Search for the cell housing the specified text and yield its (x, y) center coordinate. 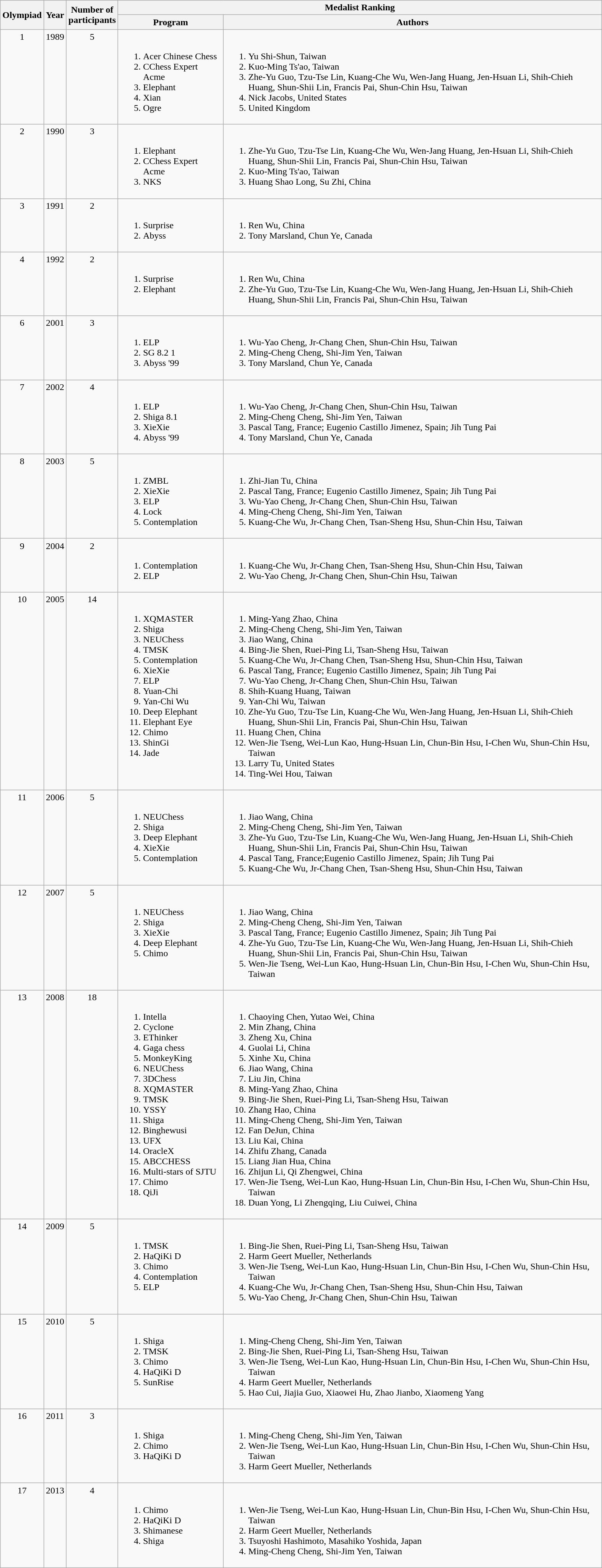
TMSKHaQiKi DChimoContemplationELP (170, 1267)
NEUChessShigaXieXieDeep ElephantChimo (170, 938)
Authors (412, 22)
1 (22, 77)
1989 (55, 77)
Year (55, 15)
ELPSG 8.2 1Abyss '99 (170, 348)
2010 (55, 1362)
11 (22, 837)
ShigaChimoHaQiKi D (170, 1446)
2008 (55, 1105)
2009 (55, 1267)
NEUChessShigaDeep ElephantXieXieContemplation (170, 837)
2013 (55, 1526)
2001 (55, 348)
ShigaTMSKChimoHaQiKi DSunRise (170, 1362)
XQMASTERShigaNEUChessTMSKContemplationXieXieELPYuan-ChiYan-Chi WuDeep ElephantElephant EyeChimoShinGiJade (170, 691)
IntellaCycloneEThinkerGaga chessMonkeyKingNEUChess3DChessXQMASTERTMSKYSSYShigaBinghewusiUFXOracleXABCCHESSMulti-stars of SJTUChimoQiJi (170, 1105)
ElephantCChess Expert AcmeNKS (170, 161)
1990 (55, 161)
Ren Wu, ChinaTony Marsland, Chun Ye, Canada (412, 225)
13 (22, 1105)
Wu-Yao Cheng, Jr-Chang Chen, Shun-Chin Hsu, TaiwanMing-Cheng Cheng, Shi-Jim Yen, TaiwanTony Marsland, Chun Ye, Canada (412, 348)
2006 (55, 837)
Olympiad (22, 15)
2007 (55, 938)
SurpriseElephant (170, 284)
ELPShiga 8.1XieXieAbyss '99 (170, 417)
Number ofparticipants (92, 15)
1991 (55, 225)
Acer Chinese ChessCChess Expert AcmeElephantXianOgre (170, 77)
Kuang-Che Wu, Jr-Chang Chen, Tsan-Sheng Hsu, Shun-Chin Hsu, TaiwanWu-Yao Cheng, Jr-Chang Chen, Shun-Chin Hsu, Taiwan (412, 565)
10 (22, 691)
18 (92, 1105)
7 (22, 417)
15 (22, 1362)
Medalist Ranking (360, 8)
8 (22, 496)
ContemplationELP (170, 565)
6 (22, 348)
2003 (55, 496)
2002 (55, 417)
2004 (55, 565)
Ren Wu, ChinaZhe-Yu Guo, Tzu-Tse Lin, Kuang-Che Wu, Wen-Jang Huang, Jen-Hsuan Li, Shih-Chieh Huang, Shun-Shii Lin, Francis Pai, Shun-Chin Hsu, Taiwan (412, 284)
2005 (55, 691)
16 (22, 1446)
17 (22, 1526)
ZMBLXieXieELPLockContemplation (170, 496)
2011 (55, 1446)
9 (22, 565)
1992 (55, 284)
SurpriseAbyss (170, 225)
12 (22, 938)
ChimoHaQiKi DShimaneseShiga (170, 1526)
Program (170, 22)
